Determine the [X, Y] coordinate at the center of the cell enclosing the given text.  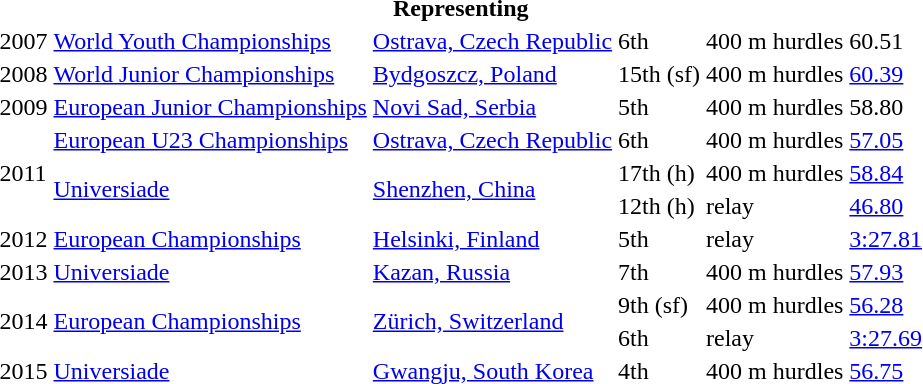
Helsinki, Finland [492, 239]
7th [660, 272]
17th (h) [660, 173]
12th (h) [660, 206]
Bydgoszcz, Poland [492, 74]
9th (sf) [660, 305]
Kazan, Russia [492, 272]
Novi Sad, Serbia [492, 107]
European Junior Championships [210, 107]
Shenzhen, China [492, 190]
Zürich, Switzerland [492, 322]
15th (sf) [660, 74]
European U23 Championships [210, 140]
World Junior Championships [210, 74]
World Youth Championships [210, 41]
